Pinpoint the cell where the given text exists, returning its (x, y) midpoint coordinate. 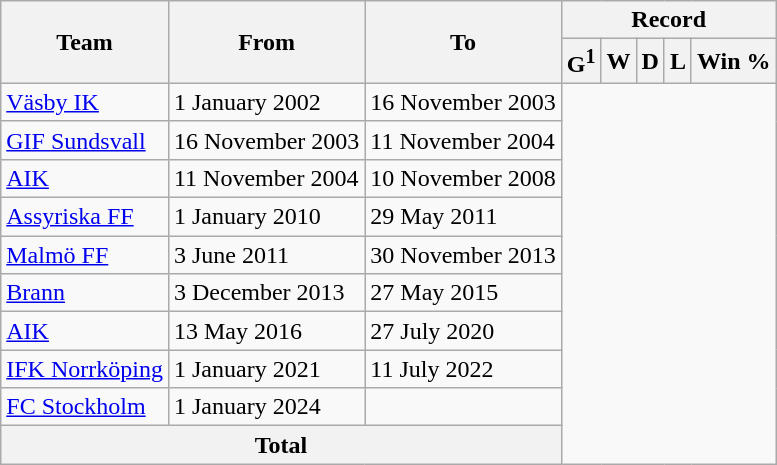
1 January 2010 (266, 217)
L (678, 62)
Team (85, 42)
GIF Sundsvall (85, 140)
10 November 2008 (463, 178)
1 January 2021 (266, 369)
Malmö FF (85, 255)
1 January 2002 (266, 102)
FC Stockholm (85, 407)
27 May 2015 (463, 293)
3 June 2011 (266, 255)
Väsby IK (85, 102)
3 December 2013 (266, 293)
D (650, 62)
To (463, 42)
Record (668, 20)
13 May 2016 (266, 331)
From (266, 42)
Win % (734, 62)
1 January 2024 (266, 407)
Brann (85, 293)
IFK Norrköping (85, 369)
G1 (581, 62)
W (618, 62)
11 July 2022 (463, 369)
27 July 2020 (463, 331)
Assyriska FF (85, 217)
Total (281, 445)
30 November 2013 (463, 255)
29 May 2011 (463, 217)
